For the text-containing cell, return its midpoint in [X, Y] coordinate format. 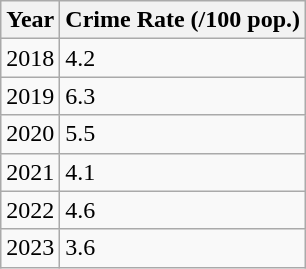
5.5 [183, 134]
2019 [30, 96]
4.1 [183, 172]
2018 [30, 58]
4.2 [183, 58]
Year [30, 20]
6.3 [183, 96]
4.6 [183, 210]
2023 [30, 248]
Crime Rate (/100 pop.) [183, 20]
2022 [30, 210]
2020 [30, 134]
2021 [30, 172]
3.6 [183, 248]
